Detect which cell encompasses the target text, then output its (X, Y) center coordinate. 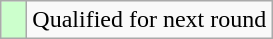
Qualified for next round (150, 20)
